Identify which cell holds the provided text, then report its [X, Y] central coordinate. 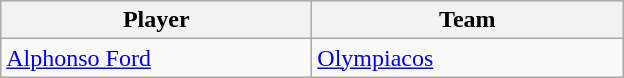
Player [156, 20]
Team [468, 20]
Alphonso Ford [156, 58]
Olympiacos [468, 58]
